Locate the cell with the specified text and output its [X, Y] center coordinate. 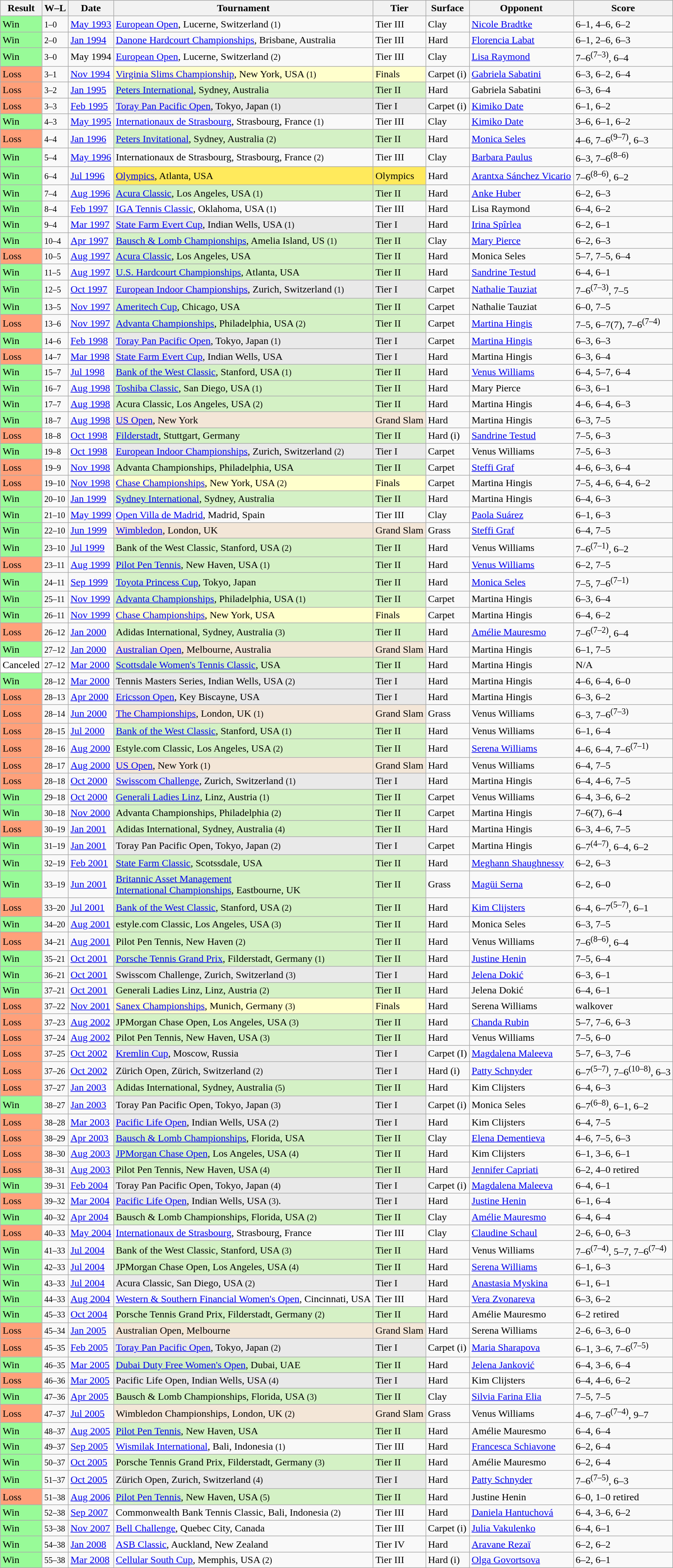
N/A [623, 665]
Peters Invitational, Sydney, Australia (2) [243, 139]
Apr 2004 [91, 1217]
Toray Pan Pacific Open, Tokyo, Japan (3) [243, 1105]
40–32 [55, 1217]
Toray Pan Pacific Open, Tokyo, Japan (4) [243, 1185]
Nov 2007 [91, 1528]
31–19 [55, 846]
39–31 [55, 1185]
38–30 [55, 1154]
Jan 1995 [91, 90]
May 2004 [91, 1233]
Jun 2001 [91, 884]
Feb 2005 [91, 1348]
30–18 [55, 813]
IGA Tennis Classic, Oklahoma, USA (1) [243, 209]
Nov 1994 [91, 74]
37–23 [55, 1022]
6–2 retired [623, 1315]
45–33 [55, 1315]
24–11 [55, 582]
13–6 [55, 323]
Australian Open, Melbourne, Australia [243, 649]
12–5 [55, 289]
37–22 [55, 1006]
38–29 [55, 1138]
5–7, 7–5, 6–4 [623, 256]
37–24 [55, 1038]
W–L [55, 8]
Porsche Tennis Grand Prix, Filderstadt, Germany (3) [243, 1462]
41–33 [55, 1250]
6–1, 6–2 [623, 106]
Sep 2007 [91, 1512]
Date [91, 8]
Adidas International, Sydney, Australia (3) [243, 632]
7–6(7–5), 6–3 [623, 1480]
Jelena Janković [521, 1365]
Advanta Championships, Philadelphia, USA (2) [243, 323]
51–38 [55, 1497]
6–7(4–7), 6–4, 6–2 [623, 846]
10–4 [55, 241]
Pacific Life Open, Indian Wells, USA (4) [243, 1381]
46–36 [55, 1381]
11–5 [55, 272]
28–14 [55, 714]
Jul 1996 [91, 176]
6–1, 6–1 [623, 1283]
38–28 [55, 1122]
Nov 2001 [91, 1006]
6–2, 6–0 [623, 884]
U.S. Hardcourt Championships, Atlanta, USA [243, 272]
4–3 [55, 122]
6–2, 4–0 retired [623, 1170]
6–2, 7–5 [623, 565]
Oct 1997 [91, 289]
Oct 2004 [91, 1315]
53–38 [55, 1528]
Jan 2008 [91, 1544]
Pilot Pen Tennis, New Haven, USA [243, 1430]
Jennifer Capriati [521, 1170]
46–35 [55, 1365]
Julia Vakulenko [521, 1528]
May 1999 [91, 515]
Acura Classic, San Diego, USA (2) [243, 1283]
6–4, 3–6, 6–4 [623, 1365]
6–4, 5–7, 6–4 [623, 372]
Tennis Masters Series, Indian Wells, USA (2) [243, 681]
Mar 2004 [91, 1201]
Generali Ladies Linz, Linz, Austria (2) [243, 990]
7–6(7–2), 6–4 [623, 632]
Aravane Rezaï [521, 1544]
Toyota Princess Cup, Tokyo, Japan [243, 582]
30–19 [55, 828]
Chase Championships, New York, USA (2) [243, 483]
6–3, 6–3 [623, 341]
Aug 1999 [91, 565]
Acura Classic, Los Angeles, USA (1) [243, 193]
26–11 [55, 615]
6–0, 7–5 [623, 306]
Bausch & Lomb Championships, Florida, USA (3) [243, 1396]
Pacific Life Open, Indian Wells, USA (3). [243, 1201]
Sanex Championships, Munich, Germany (3) [243, 1006]
Maria Sharapova [521, 1348]
17–7 [55, 404]
21–10 [55, 515]
Britannic Asset ManagementInternational Championships, Eastbourne, UK [243, 884]
34–21 [55, 941]
Jan 1996 [91, 139]
Filderstadt, Stuttgart, Germany [243, 435]
3–2 [55, 90]
8–4 [55, 209]
May 1995 [91, 122]
Pilot Pen Tennis, New Haven, USA (5) [243, 1497]
Arantxa Sánchez Vicario [521, 176]
2–6, 6–0, 6–3 [623, 1233]
37–27 [55, 1088]
State Farm Evert Cup, Indian Wells, USA (1) [243, 225]
European Indoor Championships, Zurich, Switzerland (1) [243, 289]
51–37 [55, 1480]
Paola Suárez [521, 515]
4–6, 6–4, 7–6(7–1) [623, 748]
36–21 [55, 974]
6–1, 2–6, 6–3 [623, 40]
walkover [623, 1006]
28–13 [55, 697]
Florencia Labat [521, 40]
13–5 [55, 306]
Sep 2005 [91, 1447]
54–38 [55, 1544]
29–18 [55, 797]
26–12 [55, 632]
Danone Hardcourt Championships, Brisbane, Australia [243, 40]
45–35 [55, 1348]
Acura Classic, Los Angeles, USA [243, 256]
Bank of the West Classic, Stanford, USA (3) [243, 1250]
Jul 2001 [91, 907]
3–3 [55, 106]
7–5, 7–6(7–1) [623, 582]
28–12 [55, 681]
55–38 [55, 1560]
45–34 [55, 1330]
Zürich Open, Zurich, Switzerland (4) [243, 1480]
6–2, 6–2 [623, 1544]
6–4, 6–7(5–7), 6–1 [623, 907]
Pilot Pen Tennis, New Haven, USA (3) [243, 1038]
6–3, 6–2, 6–4 [623, 74]
Western & Southern Financial Women's Open, Cincinnati, USA [243, 1299]
Jan 2005 [91, 1330]
32–19 [55, 863]
4–6, 7–6(7–4), 9–7 [623, 1413]
Elena Dementieva [521, 1138]
15–7 [55, 372]
2–0 [55, 40]
7–5, 6–4 [623, 958]
Chase Championships, New York, USA [243, 615]
Wimbledon Championships, London, UK (2) [243, 1413]
Internationaux de Strasbourg, Strasbourg, France [243, 1233]
23–11 [55, 565]
47–37 [55, 1413]
7–5, 6–0 [623, 1038]
47–36 [55, 1396]
Ericsson Open, Key Biscayne, USA [243, 697]
44–33 [55, 1299]
US Open, New York (1) [243, 765]
Jul 2000 [91, 731]
State Farm Classic, Scotssdale, USA [243, 863]
Jan 1999 [91, 499]
Dubai Duty Free Women's Open, Dubai, UAE [243, 1365]
37–26 [55, 1071]
Porsche Tennis Grand Prix, Filderstadt, Germany (1) [243, 958]
7–6(7–3), 7–5 [623, 289]
Feb 1997 [91, 209]
State Farm Evert Cup, Indian Wells, USA [243, 356]
Score [623, 8]
1–0 [55, 24]
Wimbledon, London, UK [243, 531]
Wismilak International, Bali, Indonesia (1) [243, 1447]
European Open, Lucerne, Switzerland (2) [243, 57]
14–6 [55, 341]
4–6, 6–4, 6–0 [623, 681]
Jul 1998 [91, 372]
6–1, 3–6, 6–1 [623, 1154]
Aug 2005 [91, 1430]
Chanda Rubin [521, 1022]
Apr 1997 [91, 241]
Mar 1998 [91, 356]
Olga Govortsova [521, 1560]
40–33 [55, 1233]
6–3, 7–6(7–3) [623, 714]
Apr 2005 [91, 1396]
May 1994 [91, 57]
6–3, 4–6, 7–5 [623, 828]
Adidas International, Sydney, Australia (4) [243, 828]
6–4, 4–6, 6–2 [623, 1381]
39–32 [55, 1201]
Peters International, Sydney, Australia [243, 90]
4–4 [55, 139]
35–21 [55, 958]
42–33 [55, 1267]
Opponent [521, 8]
Swisscom Challenge, Zurich, Switzerland (3) [243, 974]
5–7, 6–3, 7–6 [623, 1054]
28–17 [55, 765]
5–7, 7–6, 6–3 [623, 1022]
7–6(8–6), 6–4 [623, 941]
Advanta Championships, Philadelphia (2) [243, 813]
14–7 [55, 356]
7–4 [55, 193]
7–6(7–4), 5–7, 7–6(7–4) [623, 1250]
Australian Open, Melbourne [243, 1330]
7–5, 4–6, 6–4, 6–2 [623, 483]
Mar 1997 [91, 225]
6–1, 3–6, 7–6(7–5) [623, 1348]
The Championships, London, UK (1) [243, 714]
Olympics [399, 176]
Kremlin Cup, Moscow, Russia [243, 1054]
50–37 [55, 1462]
Olympics, Atlanta, USA [243, 176]
Carpet (I) [448, 1054]
23–10 [55, 548]
25–11 [55, 599]
10–5 [55, 256]
38–31 [55, 1170]
48–37 [55, 1430]
Apr 2003 [91, 1138]
Surface [448, 8]
7–5, 7–5 [623, 1396]
37–21 [55, 990]
6–4, 4–6, 7–5 [623, 781]
European Open, Lucerne, Switzerland (1) [243, 24]
Anastasia Myskina [521, 1283]
Cellular South Cup, Memphis, USA (2) [243, 1560]
52–38 [55, 1512]
Pilot Pen Tennis, New Haven, USA (4) [243, 1170]
Irina Spîrlea [521, 225]
28–16 [55, 748]
6–7(5–7), 7–6(10–8), 6–3 [623, 1071]
18–7 [55, 420]
Meghann Shaughnessy [521, 863]
Open Villa de Madrid, Madrid, Spain [243, 515]
Virginia Slims Championship, New York, USA (1) [243, 74]
US Open, New York [243, 420]
Scottsdale Women's Tennis Classic, USA [243, 665]
Jul 2005 [91, 1413]
19–8 [55, 451]
Toshiba Classic, San Diego, USA (1) [243, 388]
20–10 [55, 499]
43–33 [55, 1283]
Feb 1995 [91, 106]
3–0 [55, 57]
16–7 [55, 388]
34–20 [55, 924]
37–25 [55, 1054]
Anke Huber [521, 193]
Bausch & Lomb Championships, Florida, USA (2) [243, 1217]
Mar 2003 [91, 1122]
6–1, 7–5 [623, 649]
4–6, 7–5, 6–3 [623, 1138]
May 1996 [91, 157]
6–1, 4–6, 6–2 [623, 24]
Mar 2008 [91, 1560]
6–0, 1–0 retired [623, 1497]
Adidas International, Sydney, Australia (5) [243, 1088]
22–10 [55, 531]
49–37 [55, 1447]
18–8 [55, 435]
38–27 [55, 1105]
Porsche Tennis Grand Prix, Filderstadt, Germany (2) [243, 1315]
Feb 2001 [91, 863]
6–3, 7–6(8–6) [623, 157]
Nicole Bradtke [521, 24]
28–15 [55, 731]
Daniela Hantuchová [521, 1512]
Sep 1999 [91, 582]
May 1993 [91, 24]
Zürich Open, Zürich, Switzerland (2) [243, 1071]
Jun 1999 [91, 531]
Vera Zvonareva [521, 1299]
Result [21, 8]
Jan 1994 [91, 40]
Magüi Serna [521, 884]
Claudine Schaul [521, 1233]
Nov 2000 [91, 813]
Commonwealth Bank Tennis Classic, Bali, Indonesia (2) [243, 1512]
3–6, 6–1, 6–2 [623, 122]
3–1 [55, 74]
7–6(7–3), 6–4 [623, 57]
Barbara Paulus [521, 157]
7–6(7–1), 6–2 [623, 548]
4–6, 7–6(9–7), 6–3 [623, 139]
Bausch & Lomb Championships, Florida, USA [243, 1138]
Advanta Championships, Philadelphia, USA [243, 467]
Generali Ladies Linz, Linz, Austria (1) [243, 797]
Pilot Pen Tennis, New Haven, USA (1) [243, 565]
9–4 [55, 225]
Francesca Schiavone [521, 1447]
Tournament [243, 8]
2–6, 6–3, 6–0 [623, 1330]
European Indoor Championships, Zurich, Switzerland (2) [243, 451]
7–6(7), 6–4 [623, 813]
Pilot Pen Tennis, New Haven (2) [243, 941]
Internationaux de Strasbourg, Strasbourg, France (2) [243, 157]
Pacific Life Open, Indian Wells, USA (2) [243, 1122]
Estyle.com Classic, Los Angeles, USA (2) [243, 748]
33–19 [55, 884]
ASB Classic, Auckland, New Zealand [243, 1544]
33–20 [55, 907]
7–6(8–6), 6–2 [623, 176]
Advanta Championships, Philadelphia, USA (1) [243, 599]
6–7(6–8), 6–1, 6–2 [623, 1105]
4–6, 6–3, 6–4 [623, 467]
Aug 2006 [91, 1497]
Bausch & Lomb Championships, Amelia Island, US (1) [243, 241]
Jul 1999 [91, 548]
Acura Classic, Los Angeles, USA (2) [243, 404]
Aug 2004 [91, 1299]
Apr 2000 [91, 697]
Sydney International, Sydney, Australia [243, 499]
7–5, 6–7(7), 7–6(7–4) [623, 323]
19–10 [55, 483]
Canceled [21, 665]
JPMorgan Chase Open, Los Angeles, USA (3) [243, 1022]
Internationaux de Strasbourg, Strasbourg, France (1) [243, 122]
Tier [399, 8]
estyle.com Classic, Los Angeles, USA (3) [243, 924]
Feb 1998 [91, 341]
Silvia Farina Elia [521, 1396]
5–4 [55, 157]
Bell Challenge, Quebec City, Canada [243, 1528]
Aug 1996 [91, 193]
19–9 [55, 467]
28–18 [55, 781]
4–6, 6–4, 6–3 [623, 404]
Tier IV [399, 1544]
Ameritech Cup, Chicago, USA [243, 306]
Feb 2004 [91, 1185]
Swisscom Challenge, Zurich, Switzerland (1) [243, 781]
6–4 [55, 176]
Jun 2000 [91, 714]
